Identify which cell holds the provided text, then report its (x, y) central coordinate. 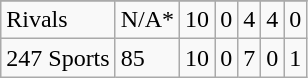
7 (250, 58)
N/A* (147, 20)
1 (296, 58)
247 Sports (58, 58)
Rivals (58, 20)
85 (147, 58)
